Locate the cell with the specified text and output its (X, Y) center coordinate. 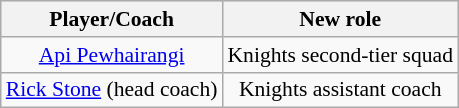
Knights assistant coach (340, 90)
Knights second-tier squad (340, 55)
Rick Stone (head coach) (112, 90)
Player/Coach (112, 19)
New role (340, 19)
Api Pewhairangi (112, 55)
